Pinpoint the cell where the given text exists, returning its [X, Y] midpoint coordinate. 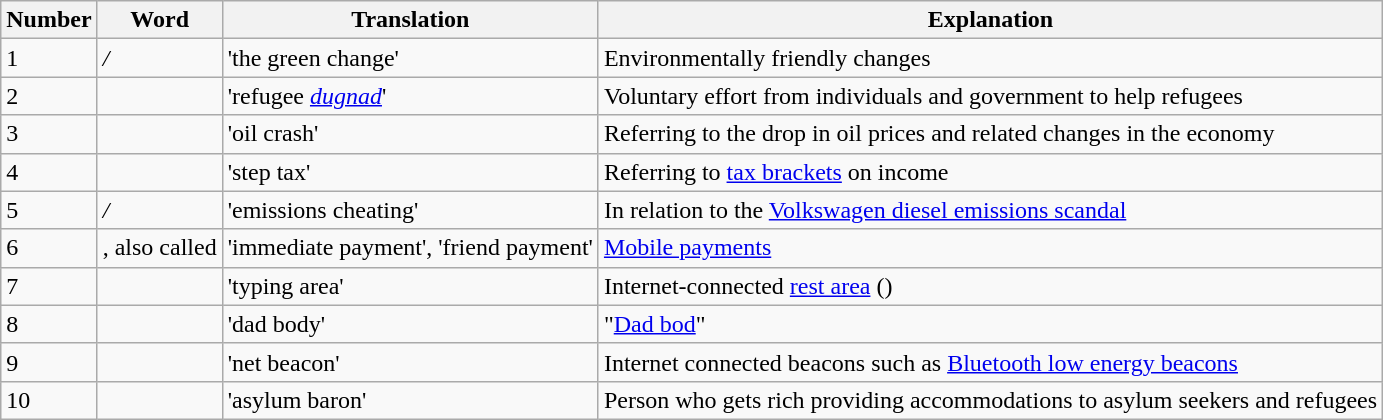
Number [49, 20]
7 [49, 286]
3 [49, 134]
'dad body' [410, 324]
2 [49, 96]
6 [49, 248]
Referring to tax brackets on income [990, 172]
Person who gets rich providing accommodations to asylum seekers and refugees [990, 400]
In relation to the Volkswagen diesel emissions scandal [990, 210]
Environmentally friendly changes [990, 58]
Translation [410, 20]
Internet-connected rest area () [990, 286]
'emissions cheating' [410, 210]
, also called [160, 248]
"Dad bod" [990, 324]
4 [49, 172]
'step tax' [410, 172]
Mobile payments [990, 248]
'net beacon' [410, 362]
'oil crash' [410, 134]
5 [49, 210]
Voluntary effort from individuals and government to help refugees [990, 96]
'refugee dugnad' [410, 96]
Explanation [990, 20]
10 [49, 400]
'asylum baron' [410, 400]
Referring to the drop in oil prices and related changes in the economy [990, 134]
'immediate payment', 'friend payment' [410, 248]
'typing area' [410, 286]
9 [49, 362]
8 [49, 324]
'the green change' [410, 58]
1 [49, 58]
Internet connected beacons such as Bluetooth low energy beacons [990, 362]
Word [160, 20]
